Return (x, y) of the center of cell containing provided text 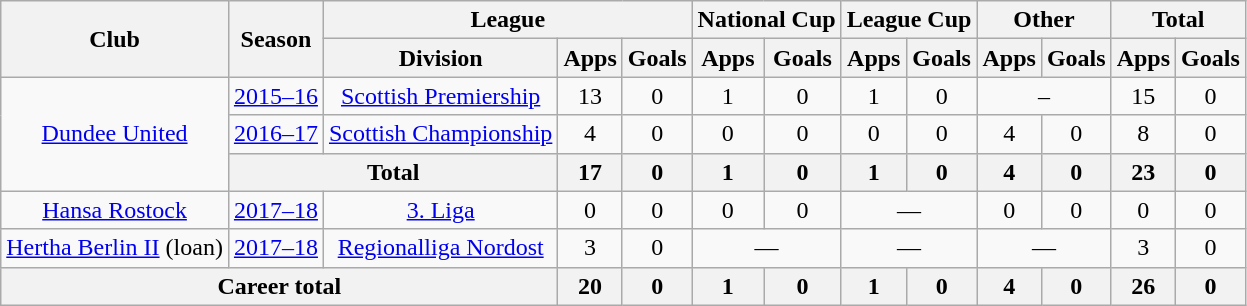
2016–17 (276, 134)
National Cup (766, 20)
League Cup (909, 20)
Club (115, 39)
League (508, 20)
15 (1143, 96)
Scottish Premiership (440, 96)
Season (276, 39)
20 (590, 286)
Scottish Championship (440, 134)
Other (1044, 20)
26 (1143, 286)
3. Liga (440, 210)
8 (1143, 134)
13 (590, 96)
Dundee United (115, 134)
Division (440, 58)
– (1044, 96)
2015–16 (276, 96)
23 (1143, 172)
Hertha Berlin II (loan) (115, 248)
Hansa Rostock (115, 210)
17 (590, 172)
Career total (280, 286)
Regionalliga Nordost (440, 248)
